Determine the [X, Y] coordinate at the center of the cell enclosing the given text.  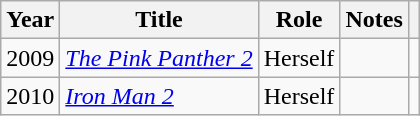
Year [30, 20]
The Pink Panther 2 [159, 58]
Title [159, 20]
2009 [30, 58]
Role [299, 20]
Notes [374, 20]
2010 [30, 96]
Iron Man 2 [159, 96]
